Locate the cell with the specified text and output its [x, y] center coordinate. 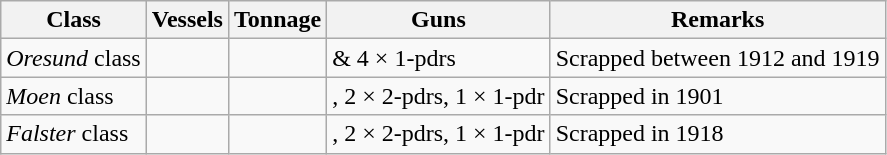
& 4 × 1-pdrs [438, 58]
Scrapped between 1912 and 1919 [718, 58]
Scrapped in 1901 [718, 96]
Guns [438, 20]
Scrapped in 1918 [718, 134]
Tonnage [277, 20]
Remarks [718, 20]
Oresund class [74, 58]
Falster class [74, 134]
Moen class [74, 96]
Vessels [187, 20]
Class [74, 20]
